For the text-containing cell, return its midpoint in (X, Y) coordinate format. 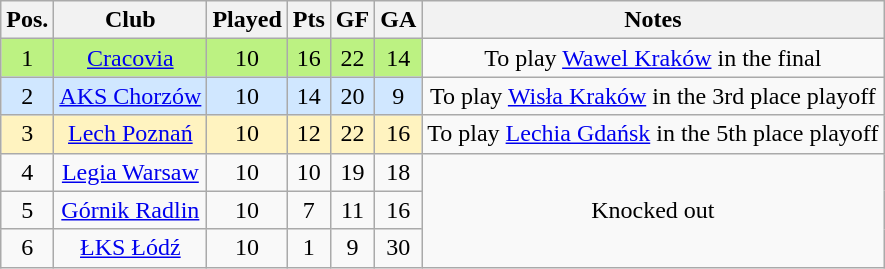
AKS Chorzów (130, 96)
Pts (308, 20)
18 (398, 172)
Played (247, 20)
Lech Poznań (130, 134)
7 (308, 210)
30 (398, 248)
To play Wawel Kraków in the final (653, 58)
2 (28, 96)
Pos. (28, 20)
20 (352, 96)
To play Lechia Gdańsk in the 5th place playoff (653, 134)
6 (28, 248)
3 (28, 134)
12 (308, 134)
Notes (653, 20)
GA (398, 20)
Cracovia (130, 58)
Club (130, 20)
19 (352, 172)
5 (28, 210)
To play Wisła Kraków in the 3rd place playoff (653, 96)
11 (352, 210)
Legia Warsaw (130, 172)
Knocked out (653, 210)
4 (28, 172)
ŁKS Łódź (130, 248)
GF (352, 20)
Górnik Radlin (130, 210)
